Determine the [X, Y] coordinate at the center of the cell enclosing the given text.  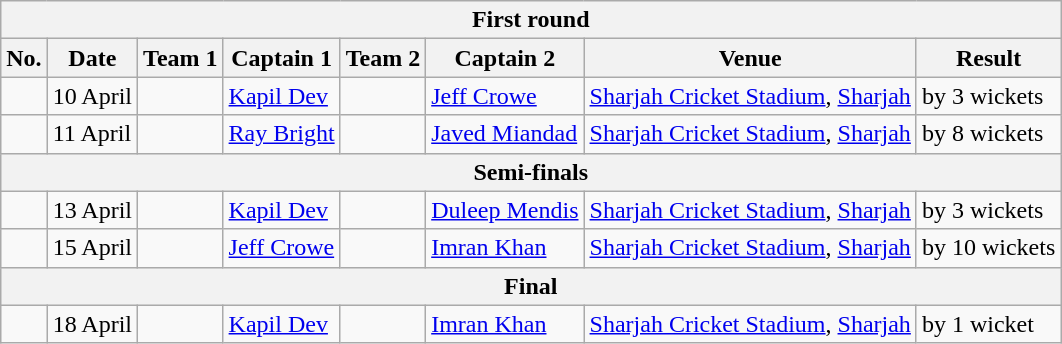
Captain 1 [282, 58]
15 April [92, 248]
by 8 wickets [988, 134]
10 April [92, 96]
Team 2 [383, 58]
First round [531, 20]
Javed Miandad [505, 134]
Venue [750, 58]
Captain 2 [505, 58]
by 10 wickets [988, 248]
Date [92, 58]
18 April [92, 324]
Duleep Mendis [505, 210]
13 April [92, 210]
Final [531, 286]
by 1 wicket [988, 324]
Ray Bright [282, 134]
No. [24, 58]
11 April [92, 134]
Result [988, 58]
Team 1 [181, 58]
Semi-finals [531, 172]
